Extract the [X, Y] coordinate from the center of the cell holding the provided text.  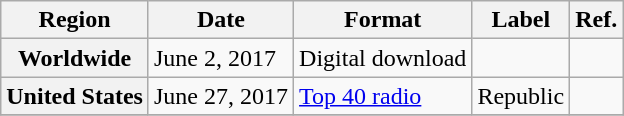
Label [521, 20]
Top 40 radio [383, 96]
June 2, 2017 [220, 58]
June 27, 2017 [220, 96]
United States [75, 96]
Worldwide [75, 58]
Date [220, 20]
Republic [521, 96]
Digital download [383, 58]
Format [383, 20]
Region [75, 20]
Ref. [596, 20]
